Locate the cell with the specified text and output its [X, Y] center coordinate. 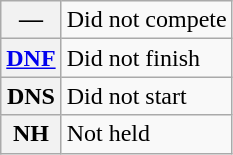
NH [31, 134]
Did not finish [146, 58]
Did not start [146, 96]
DNF [31, 58]
Not held [146, 134]
Did not compete [146, 20]
— [31, 20]
DNS [31, 96]
